Output the [x, y] coordinate of the center of the cell containing the given text.  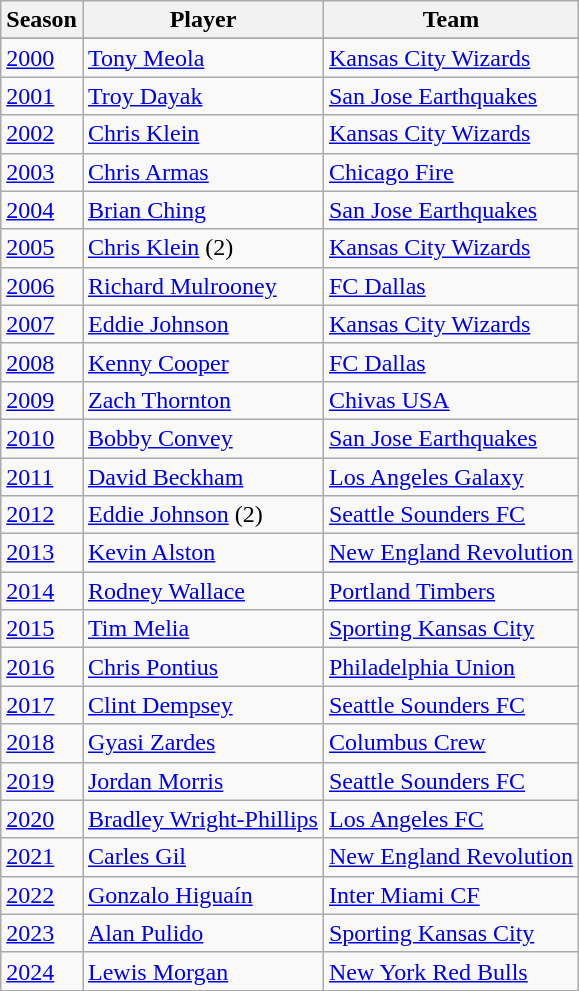
Chris Klein (2) [202, 248]
2024 [42, 971]
2001 [42, 96]
2003 [42, 172]
2019 [42, 781]
Bradley Wright-Phillips [202, 819]
Chris Armas [202, 172]
2012 [42, 515]
Lewis Morgan [202, 971]
Kevin Alston [202, 553]
Inter Miami CF [450, 895]
2013 [42, 553]
2004 [42, 210]
Richard Mulrooney [202, 286]
2007 [42, 324]
2022 [42, 895]
2018 [42, 743]
2023 [42, 933]
Season [42, 20]
2010 [42, 438]
Rodney Wallace [202, 591]
Jordan Morris [202, 781]
2014 [42, 591]
2021 [42, 857]
Troy Dayak [202, 96]
New York Red Bulls [450, 971]
Player [202, 20]
Bobby Convey [202, 438]
Kenny Cooper [202, 362]
Chivas USA [450, 400]
Team [450, 20]
Portland Timbers [450, 591]
Eddie Johnson (2) [202, 515]
Los Angeles FC [450, 819]
2005 [42, 248]
2006 [42, 286]
Tim Melia [202, 629]
2011 [42, 477]
Chicago Fire [450, 172]
Gyasi Zardes [202, 743]
David Beckham [202, 477]
2020 [42, 819]
Alan Pulido [202, 933]
Chris Pontius [202, 667]
Zach Thornton [202, 400]
2008 [42, 362]
Los Angeles Galaxy [450, 477]
Philadelphia Union [450, 667]
Chris Klein [202, 134]
Carles Gil [202, 857]
2000 [42, 58]
2002 [42, 134]
2017 [42, 705]
Tony Meola [202, 58]
Eddie Johnson [202, 324]
Columbus Crew [450, 743]
2009 [42, 400]
Brian Ching [202, 210]
2016 [42, 667]
Clint Dempsey [202, 705]
2015 [42, 629]
Gonzalo Higuaín [202, 895]
